Search for the cell housing the specified text and yield its (x, y) center coordinate. 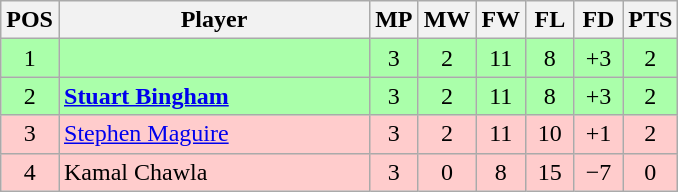
1 (30, 58)
FL (550, 20)
Kamal Chawla (214, 172)
MW (447, 20)
Player (214, 20)
FD (598, 20)
PTS (650, 20)
15 (550, 172)
−7 (598, 172)
MP (394, 20)
+1 (598, 134)
FW (501, 20)
4 (30, 172)
Stephen Maguire (214, 134)
POS (30, 20)
10 (550, 134)
Stuart Bingham (214, 96)
